Capture the cell that displays the provided text and extract its [x, y] central coordinate. 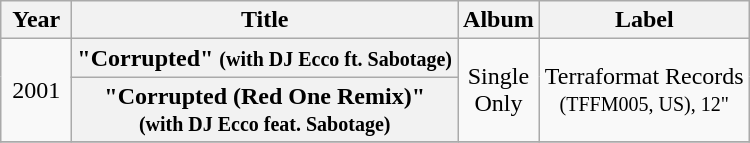
SingleOnly [499, 90]
"Corrupted" (with DJ Ecco ft. Sabotage) [265, 58]
Terraformat Records(TFFM005, US), 12" [644, 90]
Album [499, 20]
Title [265, 20]
2001 [36, 90]
Year [36, 20]
Label [644, 20]
"Corrupted (Red One Remix)"(with DJ Ecco feat. Sabotage) [265, 110]
